Search for the cell housing the specified text and yield its [X, Y] center coordinate. 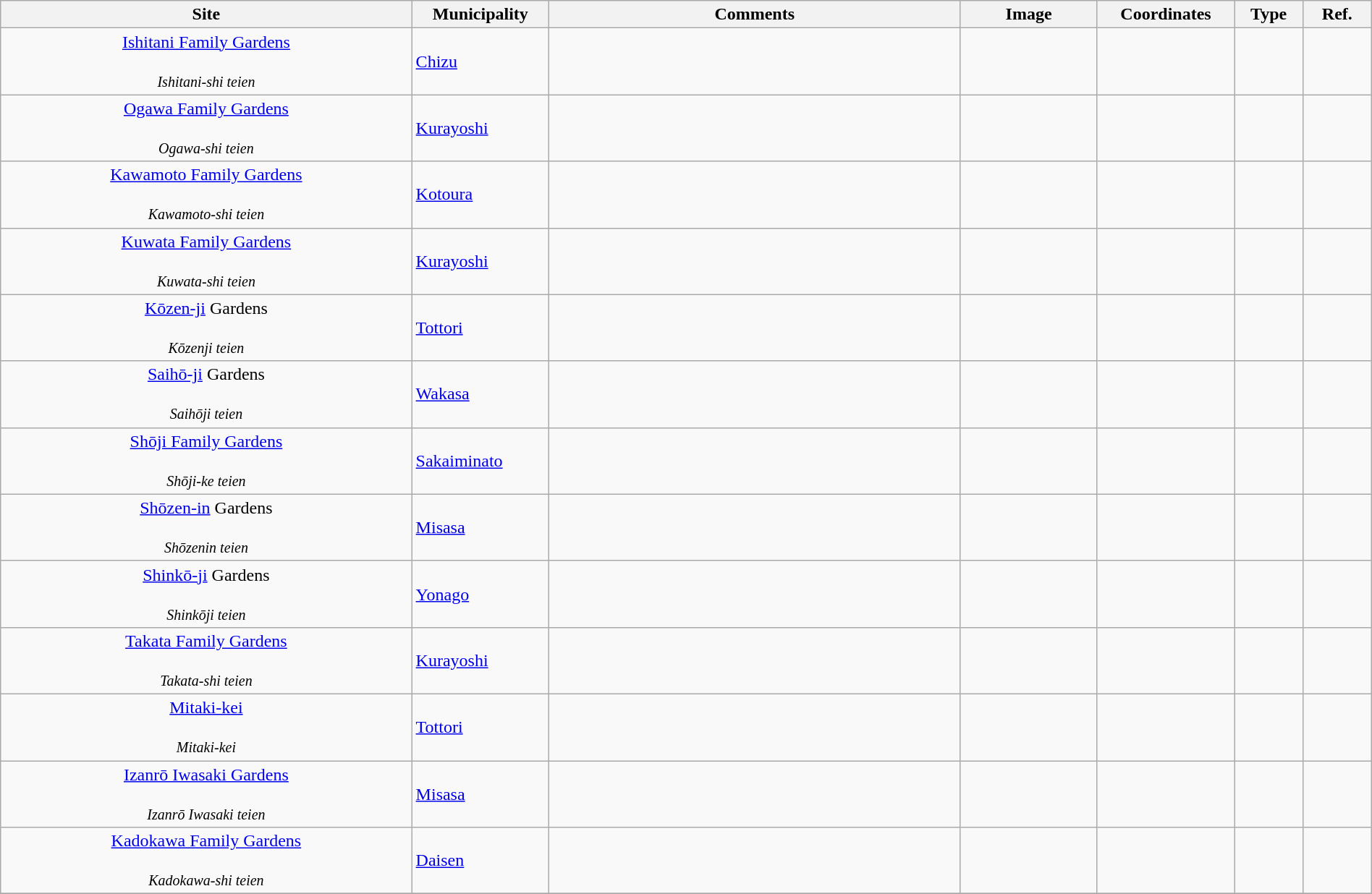
Shinkō-ji GardensShinkōji teien [206, 594]
Kōzen-ji GardensKōzenji teien [206, 328]
Type [1269, 14]
Kotoura [480, 195]
Comments [755, 14]
Yonago [480, 594]
Kadokawa Family GardensKadokawa-shi teien [206, 861]
Shōji Family GardensShōji-ke teien [206, 461]
Ogawa Family GardensOgawa-shi teien [206, 128]
Image [1029, 14]
Takata Family GardensTakata-shi teien [206, 660]
Chizu [480, 61]
Municipality [480, 14]
Wakasa [480, 394]
Ishitani Family GardensIshitani-shi teien [206, 61]
Shōzen-in GardensShōzenin teien [206, 527]
Kawamoto Family GardensKawamoto-shi teien [206, 195]
Daisen [480, 861]
Site [206, 14]
Mitaki-keiMitaki-kei [206, 727]
Ref. [1337, 14]
Saihō-ji GardensSaihōji teien [206, 394]
Kuwata Family GardensKuwata-shi teien [206, 261]
Sakaiminato [480, 461]
Izanrō Iwasaki GardensIzanrō Iwasaki teien [206, 794]
Coordinates [1165, 14]
